Provide the (X, Y) coordinate of the cell's center where the given text is located.  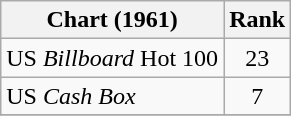
US Billboard Hot 100 (112, 58)
US Cash Box (112, 96)
Chart (1961) (112, 20)
Rank (258, 20)
7 (258, 96)
23 (258, 58)
